Return [x, y] of the center of cell containing provided text 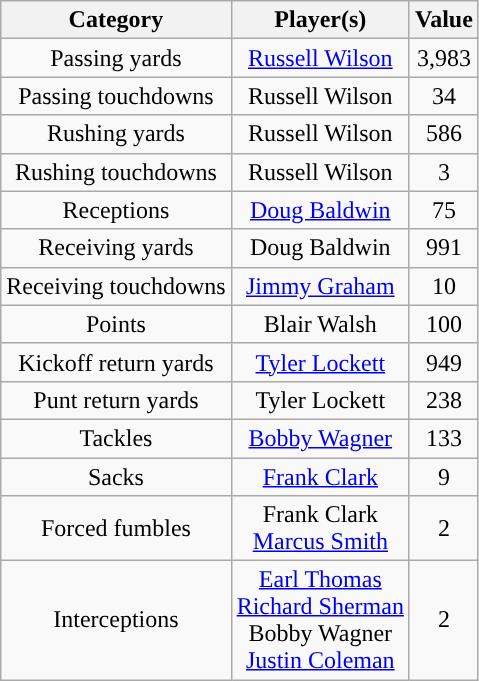
Category [116, 20]
Passing touchdowns [116, 96]
991 [444, 248]
Jimmy Graham [320, 286]
Points [116, 324]
Blair Walsh [320, 324]
10 [444, 286]
9 [444, 477]
Interceptions [116, 620]
Bobby Wagner [320, 438]
Passing yards [116, 58]
Receiving yards [116, 248]
949 [444, 362]
Frank Clark [320, 477]
Kickoff return yards [116, 362]
75 [444, 210]
586 [444, 134]
Tackles [116, 438]
Rushing yards [116, 134]
3 [444, 172]
3,983 [444, 58]
Sacks [116, 477]
100 [444, 324]
Rushing touchdowns [116, 172]
Player(s) [320, 20]
238 [444, 400]
Receptions [116, 210]
Forced fumbles [116, 528]
Punt return yards [116, 400]
34 [444, 96]
133 [444, 438]
Earl ThomasRichard ShermanBobby WagnerJustin Coleman [320, 620]
Receiving touchdowns [116, 286]
Value [444, 20]
Frank ClarkMarcus Smith [320, 528]
